Find where the given text appears and provide that cell's center as [X, Y] coordinate. 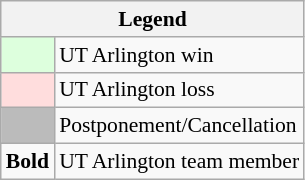
Legend [152, 19]
Bold [28, 162]
UT Arlington loss [179, 90]
UT Arlington win [179, 55]
UT Arlington team member [179, 162]
Postponement/Cancellation [179, 126]
